Provide the (X, Y) coordinate of the cell's center where the given text is located.  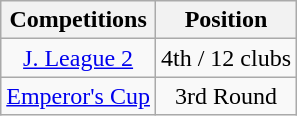
Competitions (78, 20)
4th / 12 clubs (226, 58)
J. League 2 (78, 58)
Position (226, 20)
3rd Round (226, 96)
Emperor's Cup (78, 96)
